From the cell containing the given text, extract its center point as (X, Y) coordinate. 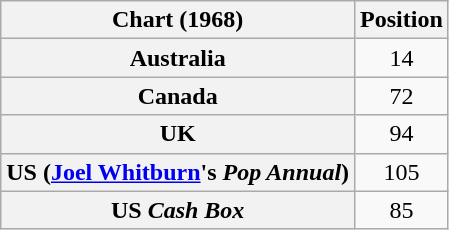
UK (178, 134)
Position (402, 20)
72 (402, 96)
US (Joel Whitburn's Pop Annual) (178, 172)
Australia (178, 58)
14 (402, 58)
94 (402, 134)
105 (402, 172)
Chart (1968) (178, 20)
US Cash Box (178, 210)
Canada (178, 96)
85 (402, 210)
